Determine the (X, Y) coordinate at the center of the cell enclosing the given text.  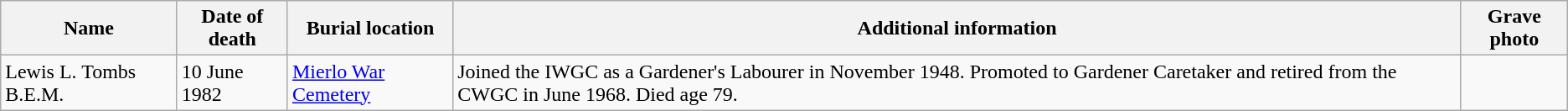
Joined the IWGC as a Gardener's Labourer in November 1948. Promoted to Gardener Caretaker and retired from the CWGC in June 1968. Died age 79. (957, 82)
Mierlo War Cemetery (370, 82)
Date of death (232, 29)
10 June 1982 (232, 82)
Lewis L. Tombs B.E.M. (89, 82)
Burial location (370, 29)
Grave photo (1514, 29)
Additional information (957, 29)
Name (89, 29)
